For the text-containing cell, return its midpoint in [X, Y] coordinate format. 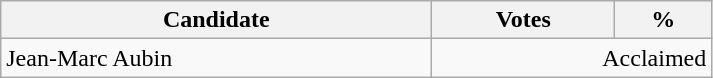
Votes [524, 20]
% [664, 20]
Candidate [216, 20]
Acclaimed [572, 58]
Jean-Marc Aubin [216, 58]
